For the text-containing cell, return its midpoint in [X, Y] coordinate format. 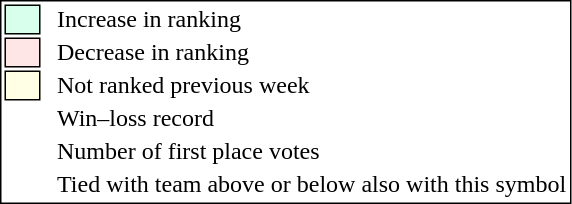
Increase in ranking [312, 19]
Tied with team above or below also with this symbol [312, 185]
Not ranked previous week [312, 85]
Win–loss record [312, 119]
Number of first place votes [312, 151]
Decrease in ranking [312, 53]
